Capture the cell that displays the provided text and extract its [x, y] central coordinate. 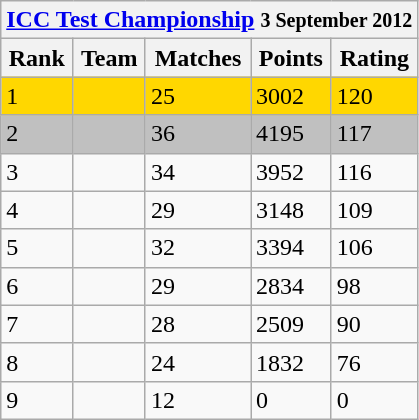
Rating [374, 58]
7 [37, 324]
106 [374, 248]
4 [37, 210]
2 [37, 134]
1 [37, 96]
90 [374, 324]
3148 [292, 210]
24 [198, 362]
98 [374, 286]
36 [198, 134]
28 [198, 324]
Team [110, 58]
116 [374, 172]
1832 [292, 362]
3002 [292, 96]
117 [374, 134]
Rank [37, 58]
3952 [292, 172]
ICC Test Championship 3 September 2012 [210, 20]
34 [198, 172]
109 [374, 210]
Points [292, 58]
9 [37, 400]
12 [198, 400]
4195 [292, 134]
Matches [198, 58]
6 [37, 286]
5 [37, 248]
3 [37, 172]
120 [374, 96]
32 [198, 248]
2834 [292, 286]
25 [198, 96]
8 [37, 362]
2509 [292, 324]
3394 [292, 248]
76 [374, 362]
